From the cell containing the given text, extract its center point as [x, y] coordinate. 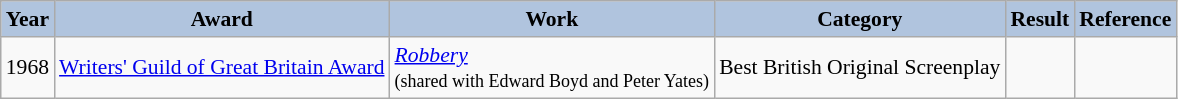
Best British Original Screenplay [860, 68]
Robbery(shared with Edward Boyd and Peter Yates) [552, 68]
Category [860, 19]
Work [552, 19]
Result [1040, 19]
Year [28, 19]
Reference [1125, 19]
Writers' Guild of Great Britain Award [222, 68]
1968 [28, 68]
Award [222, 19]
